For the text-containing cell, return its midpoint in [x, y] coordinate format. 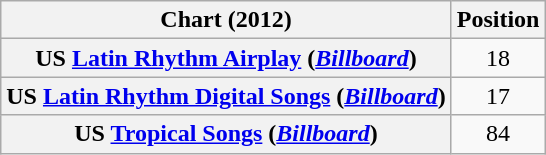
US Latin Rhythm Airplay (Billboard) [226, 58]
Position [498, 20]
17 [498, 96]
18 [498, 58]
Chart (2012) [226, 20]
84 [498, 134]
US Tropical Songs (Billboard) [226, 134]
US Latin Rhythm Digital Songs (Billboard) [226, 96]
